Search for the cell housing the specified text and yield its [X, Y] center coordinate. 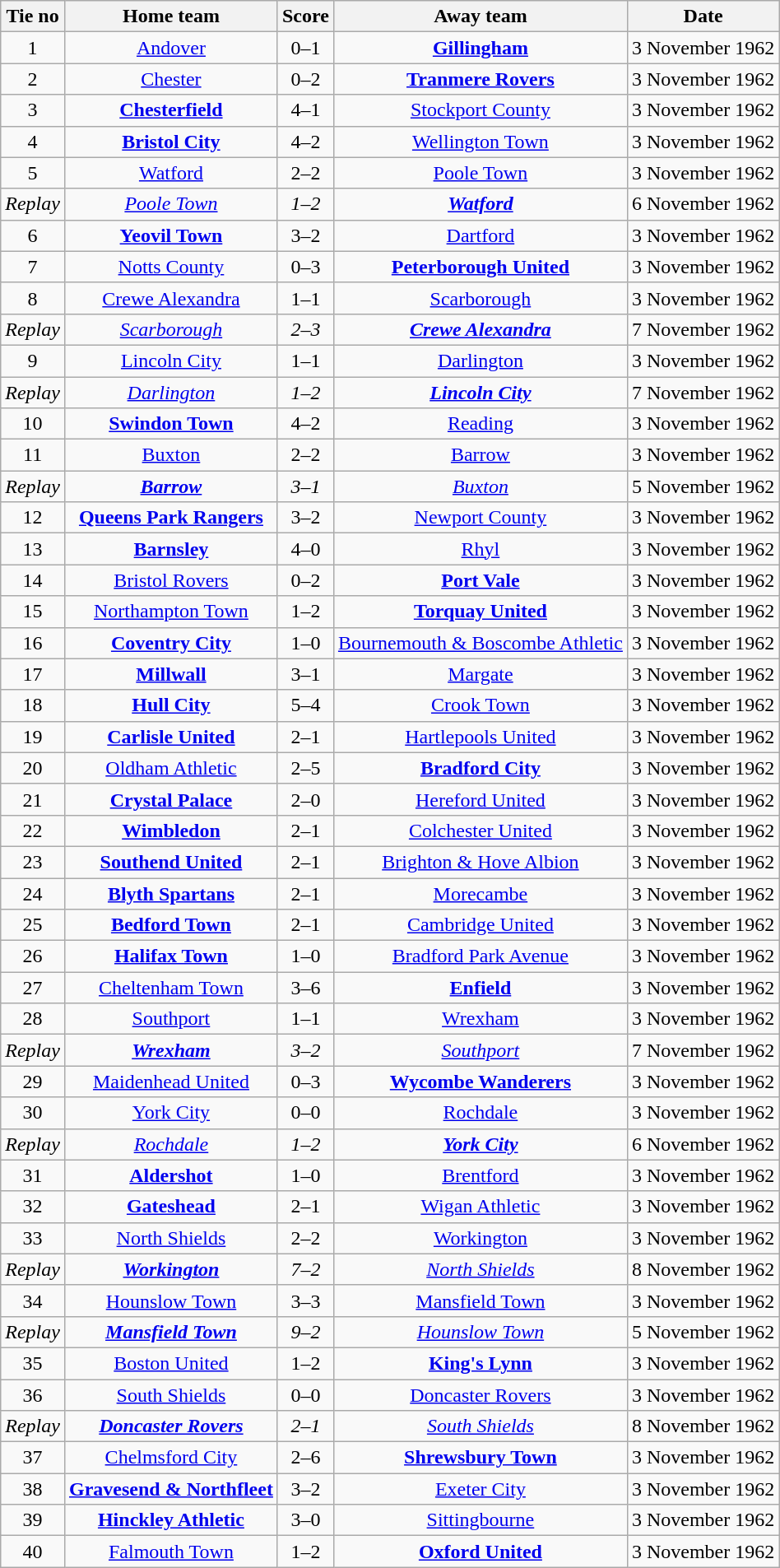
Away team [481, 16]
1 [33, 48]
Crook Town [481, 705]
Reading [481, 424]
6 [33, 235]
Peterborough United [481, 267]
26 [33, 956]
38 [33, 1489]
Queens Park Rangers [171, 518]
Score [305, 16]
4–1 [305, 110]
Port Vale [481, 580]
30 [33, 1113]
Blyth Spartans [171, 893]
2–5 [305, 768]
Aldershot [171, 1175]
Cheltenham Town [171, 988]
2–3 [305, 329]
39 [33, 1520]
23 [33, 862]
Wimbledon [171, 831]
11 [33, 455]
Tranmere Rovers [481, 79]
Tie no [33, 16]
7–2 [305, 1269]
17 [33, 674]
Hartlepools United [481, 737]
Carlisle United [171, 737]
Wellington Town [481, 142]
2 [33, 79]
Wigan Athletic [481, 1207]
Bradford Park Avenue [481, 956]
Gateshead [171, 1207]
9 [33, 361]
Bedford Town [171, 925]
4–0 [305, 549]
10 [33, 424]
Dartford [481, 235]
2–6 [305, 1458]
35 [33, 1363]
Wycombe Wanderers [481, 1082]
8 [33, 298]
Brighton & Hove Albion [481, 862]
Bristol City [171, 142]
36 [33, 1395]
Cambridge United [481, 925]
Halifax Town [171, 956]
Falmouth Town [171, 1552]
Maidenhead United [171, 1082]
Andover [171, 48]
3–0 [305, 1520]
Enfield [481, 988]
3–6 [305, 988]
Hull City [171, 705]
Hinckley Athletic [171, 1520]
16 [33, 643]
Northampton Town [171, 612]
King's Lynn [481, 1363]
20 [33, 768]
Chesterfield [171, 110]
Bournemouth & Boscombe Athletic [481, 643]
14 [33, 580]
Exeter City [481, 1489]
Bristol Rovers [171, 580]
40 [33, 1552]
Chelmsford City [171, 1458]
32 [33, 1207]
3 [33, 110]
29 [33, 1082]
0–1 [305, 48]
2–0 [305, 799]
Home team [171, 16]
4 [33, 142]
Gravesend & Northfleet [171, 1489]
12 [33, 518]
7 [33, 267]
5–4 [305, 705]
Swindon Town [171, 424]
22 [33, 831]
Southend United [171, 862]
Bradford City [481, 768]
Sittingbourne [481, 1520]
13 [33, 549]
Rhyl [481, 549]
37 [33, 1458]
34 [33, 1300]
Hereford United [481, 799]
Gillingham [481, 48]
Morecambe [481, 893]
Oldham Athletic [171, 768]
Barnsley [171, 549]
Chester [171, 79]
Torquay United [481, 612]
27 [33, 988]
19 [33, 737]
28 [33, 1019]
21 [33, 799]
9–2 [305, 1332]
15 [33, 612]
Notts County [171, 267]
Colchester United [481, 831]
Date [703, 16]
24 [33, 893]
Stockport County [481, 110]
18 [33, 705]
Yeovil Town [171, 235]
33 [33, 1238]
Newport County [481, 518]
5 [33, 173]
Brentford [481, 1175]
Shrewsbury Town [481, 1458]
Oxford United [481, 1552]
3–3 [305, 1300]
Margate [481, 674]
25 [33, 925]
Coventry City [171, 643]
Boston United [171, 1363]
Crystal Palace [171, 799]
31 [33, 1175]
Millwall [171, 674]
